Find where the given text appears and provide that cell's center as [x, y] coordinate. 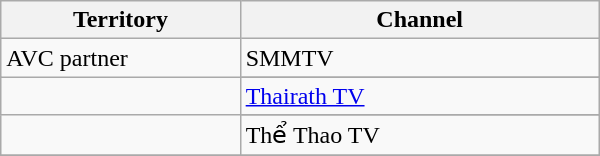
Thairath TV [420, 96]
SMMTV [420, 58]
Territory [120, 20]
Thể Thao TV [420, 135]
Channel [420, 20]
AVC partner [120, 58]
